Capture the cell that displays the provided text and extract its (X, Y) central coordinate. 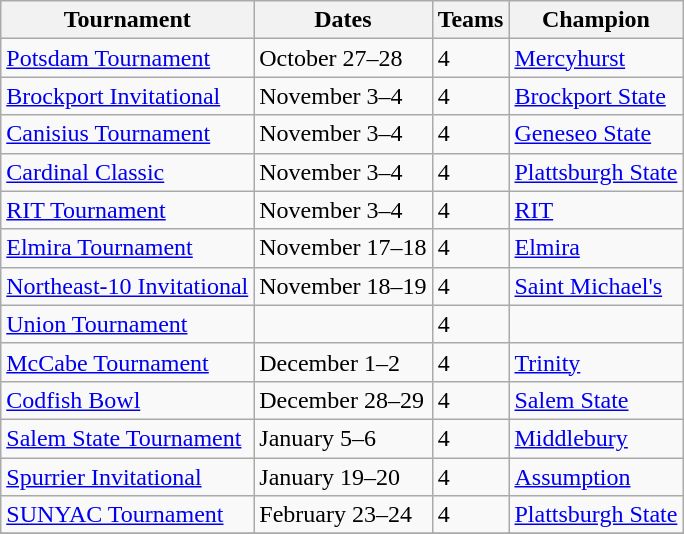
Spurrier Invitational (128, 477)
November 18–19 (343, 286)
Salem State Tournament (128, 438)
Union Tournament (128, 324)
Assumption (596, 477)
Elmira Tournament (128, 248)
Salem State (596, 400)
Brockport State (596, 96)
Northeast-10 Invitational (128, 286)
Trinity (596, 362)
January 19–20 (343, 477)
Saint Michael's (596, 286)
November 17–18 (343, 248)
Canisius Tournament (128, 134)
January 5–6 (343, 438)
December 1–2 (343, 362)
Teams (470, 20)
Champion (596, 20)
Dates (343, 20)
Mercyhurst (596, 58)
December 28–29 (343, 400)
Codfish Bowl (128, 400)
SUNYAC Tournament (128, 515)
Potsdam Tournament (128, 58)
February 23–24 (343, 515)
Brockport Invitational (128, 96)
McCabe Tournament (128, 362)
Geneseo State (596, 134)
Cardinal Classic (128, 172)
RIT (596, 210)
Middlebury (596, 438)
Elmira (596, 248)
Tournament (128, 20)
RIT Tournament (128, 210)
October 27–28 (343, 58)
